Locate the cell with the specified text and output its (X, Y) center coordinate. 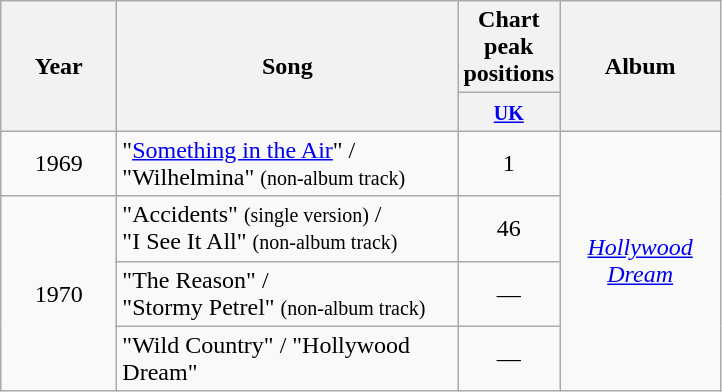
Chart peak positions (509, 47)
1 (509, 164)
1969 (59, 164)
Year (59, 66)
"Accidents" (single version) /"I See It All" (non-album track) (288, 228)
"Wild Country" / "Hollywood Dream" (288, 358)
"Something in the Air" / "Wilhelmina" (non-album track) (288, 164)
UK (509, 112)
46 (509, 228)
Hollywood Dream (640, 261)
Album (640, 66)
"The Reason" /"Stormy Petrel" (non-album track) (288, 294)
Song (288, 66)
1970 (59, 294)
